Output the [X, Y] coordinate of the center of the cell containing the given text.  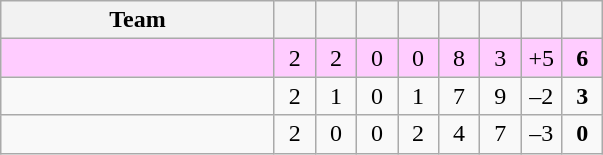
+5 [542, 58]
Team [138, 20]
4 [460, 134]
–3 [542, 134]
8 [460, 58]
6 [582, 58]
–2 [542, 96]
9 [500, 96]
